Find where the given text appears and provide that cell's center as [x, y] coordinate. 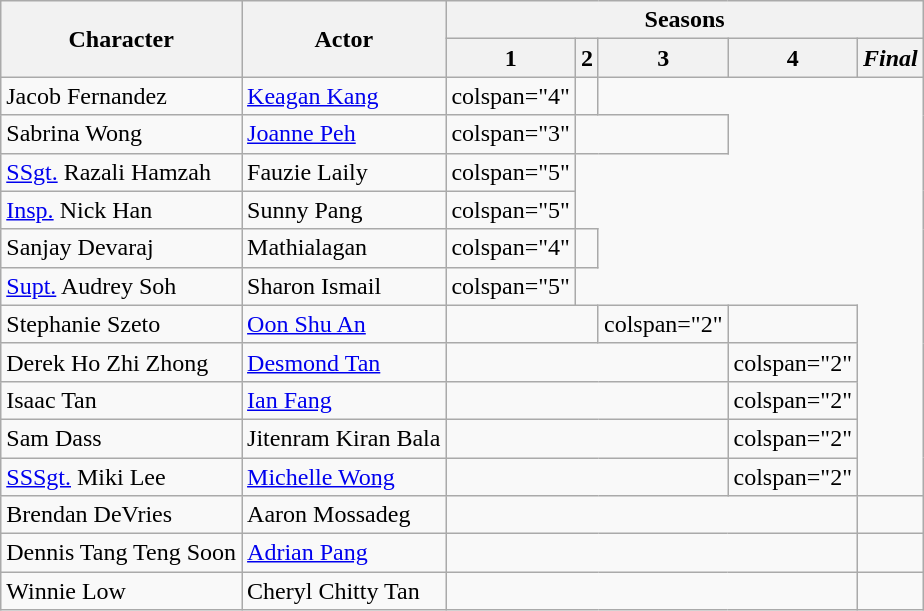
Supt. Audrey Soh [122, 286]
Insp. Nick Han [122, 210]
Dennis Tang Teng Soon [122, 553]
Brendan DeVries [122, 515]
Sabrina Wong [122, 134]
Adrian Pang [344, 553]
4 [793, 58]
Actor [344, 39]
Jitenram Kiran Bala [344, 438]
Sam Dass [122, 438]
Fauzie Laily [344, 172]
Michelle Wong [344, 477]
colspan="3" [511, 134]
1 [511, 58]
Sharon Ismail [344, 286]
Derek Ho Zhi Zhong [122, 362]
Mathialagan [344, 248]
SSgt. Razali Hamzah [122, 172]
Sunny Pang [344, 210]
Desmond Tan [344, 362]
Keagan Kang [344, 96]
Winnie Low [122, 591]
Isaac Tan [122, 400]
SSSgt. Miki Lee [122, 477]
Final [891, 58]
2 [586, 58]
Sanjay Devaraj [122, 248]
3 [663, 58]
Joanne Peh [344, 134]
Aaron Mossadeg [344, 515]
Oon Shu An [344, 324]
Seasons [684, 20]
Jacob Fernandez [122, 96]
Ian Fang [344, 400]
Character [122, 39]
Cheryl Chitty Tan [344, 591]
Stephanie Szeto [122, 324]
